Scan for the cell matching the given text and deliver its [x, y] coordinate at center. 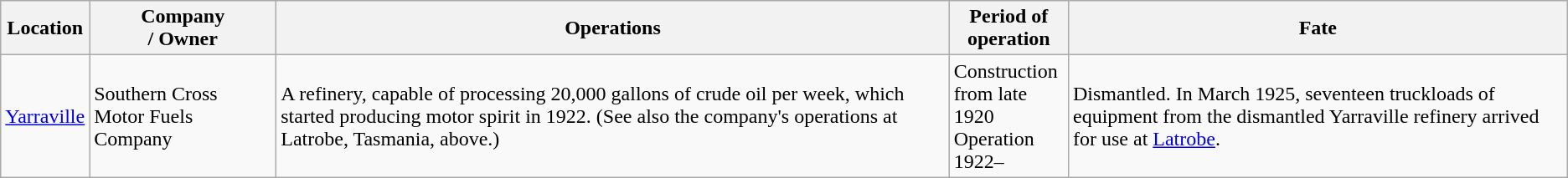
Dismantled. In March 1925, seventeen truckloads of equipment from the dismantled Yarraville refinery arrived for use at Latrobe. [1318, 116]
Location [45, 28]
Period ofoperation [1008, 28]
Company/ Owner [183, 28]
Fate [1318, 28]
Southern Cross Motor Fuels Company [183, 116]
Yarraville [45, 116]
Constructionfrom late 1920Operation1922– [1008, 116]
Operations [613, 28]
